Search for the cell housing the specified text and yield its (x, y) center coordinate. 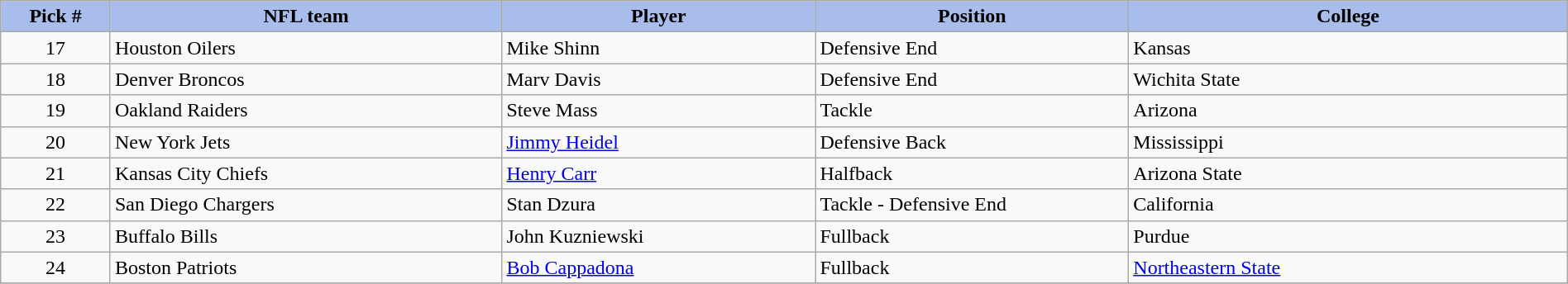
Henry Carr (658, 173)
San Diego Chargers (306, 205)
23 (56, 236)
Player (658, 17)
Boston Patriots (306, 267)
Mike Shinn (658, 48)
Mississippi (1348, 142)
22 (56, 205)
Stan Dzura (658, 205)
Arizona State (1348, 173)
Houston Oilers (306, 48)
California (1348, 205)
Tackle - Defensive End (973, 205)
24 (56, 267)
College (1348, 17)
18 (56, 79)
Halfback (973, 173)
Buffalo Bills (306, 236)
Defensive Back (973, 142)
Purdue (1348, 236)
Wichita State (1348, 79)
Pick # (56, 17)
17 (56, 48)
Marv Davis (658, 79)
Northeastern State (1348, 267)
20 (56, 142)
Position (973, 17)
Arizona (1348, 111)
Steve Mass (658, 111)
19 (56, 111)
NFL team (306, 17)
Jimmy Heidel (658, 142)
Bob Cappadona (658, 267)
Kansas (1348, 48)
Tackle (973, 111)
John Kuzniewski (658, 236)
Kansas City Chiefs (306, 173)
Oakland Raiders (306, 111)
Denver Broncos (306, 79)
New York Jets (306, 142)
21 (56, 173)
